Scan for the cell matching the given text and deliver its [x, y] coordinate at center. 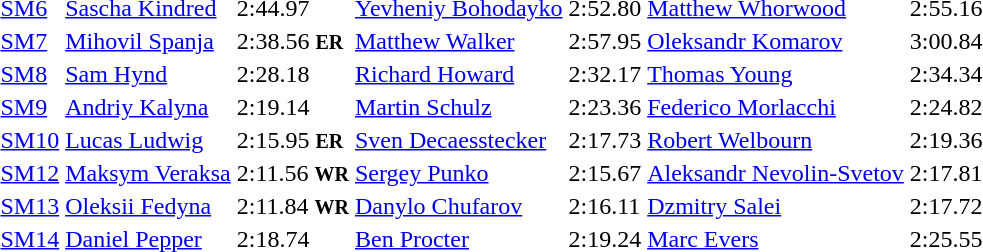
Matthew Walker [458, 41]
Aleksandr Nevolin-Svetov [776, 173]
Sergey Punko [458, 173]
2:15.95 ER [292, 140]
Robert Welbourn [776, 140]
2:16.11 [605, 206]
2:11.84 WR [292, 206]
2:19.14 [292, 107]
Martin Schulz [458, 107]
Mihovil Spanja [148, 41]
2:57.95 [605, 41]
Oleksandr Komarov [776, 41]
Lucas Ludwig [148, 140]
Richard Howard [458, 74]
Dzmitry Salei [776, 206]
Maksym Veraksa [148, 173]
2:38.56 ER [292, 41]
Oleksii Fedyna [148, 206]
Thomas Young [776, 74]
Andriy Kalyna [148, 107]
Sven Decaesstecker [458, 140]
Sam Hynd [148, 74]
Danylo Chufarov [458, 206]
2:32.17 [605, 74]
2:28.18 [292, 74]
2:15.67 [605, 173]
2:23.36 [605, 107]
2:17.73 [605, 140]
Federico Morlacchi [776, 107]
2:11.56 WR [292, 173]
